Pinpoint the cell where the given text exists, returning its [X, Y] midpoint coordinate. 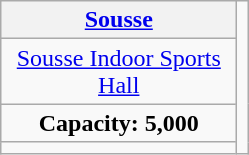
Sousse Indoor Sports Hall [119, 72]
Sousse [119, 20]
Capacity: 5,000 [119, 123]
